Extract the [x, y] coordinate from the center of the cell holding the provided text.  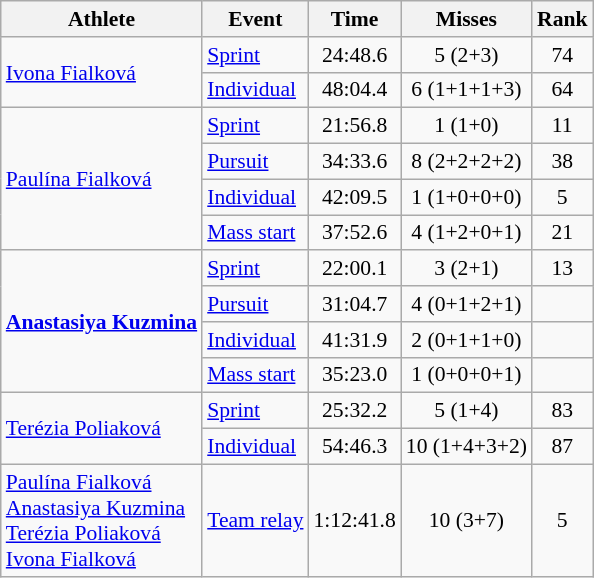
Terézia Poliaková [102, 428]
4 (1+2+0+1) [466, 233]
41:31.9 [355, 340]
Team relay [255, 520]
Ivona Fialková [102, 72]
38 [562, 162]
21 [562, 233]
3 (2+1) [466, 269]
42:09.5 [355, 197]
1:12:41.8 [355, 520]
Paulína Fialková [102, 179]
Paulína FialkováAnastasiya KuzminaTerézia PoliakováIvona Fialková [102, 520]
5 (1+4) [466, 411]
37:52.6 [355, 233]
48:04.4 [355, 90]
Event [255, 19]
21:56.8 [355, 126]
11 [562, 126]
83 [562, 411]
6 (1+1+1+3) [466, 90]
5 (2+3) [466, 55]
Time [355, 19]
8 (2+2+2+2) [466, 162]
34:33.6 [355, 162]
1 (1+0+0+0) [466, 197]
10 (1+4+3+2) [466, 447]
10 (3+7) [466, 520]
1 (0+0+0+1) [466, 375]
Athlete [102, 19]
31:04.7 [355, 304]
24:48.6 [355, 55]
64 [562, 90]
87 [562, 447]
2 (0+1+1+0) [466, 340]
35:23.0 [355, 375]
Misses [466, 19]
13 [562, 269]
54:46.3 [355, 447]
25:32.2 [355, 411]
22:00.1 [355, 269]
74 [562, 55]
1 (1+0) [466, 126]
Rank [562, 19]
Anastasiya Kuzmina [102, 322]
4 (0+1+2+1) [466, 304]
